Scan for the cell matching the given text and deliver its [X, Y] coordinate at center. 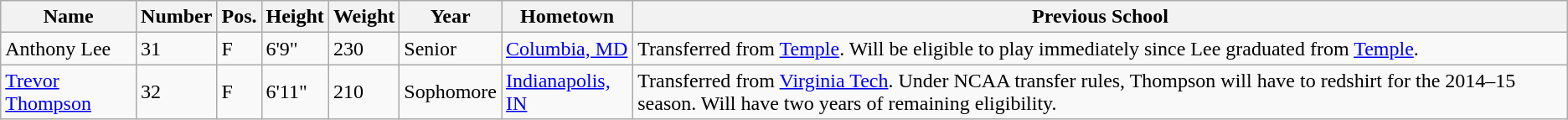
Indianapolis, IN [568, 92]
Pos. [240, 17]
Transferred from Temple. Will be eligible to play immediately since Lee graduated from Temple. [1101, 49]
Previous School [1101, 17]
Name [69, 17]
210 [364, 92]
Trevor Thompson [69, 92]
32 [177, 92]
Hometown [568, 17]
Anthony Lee [69, 49]
Columbia, MD [568, 49]
31 [177, 49]
Height [295, 17]
Number [177, 17]
Sophomore [451, 92]
Senior [451, 49]
Weight [364, 17]
Year [451, 17]
6'11" [295, 92]
230 [364, 49]
6'9" [295, 49]
